Extract the [X, Y] coordinate from the center of the cell holding the provided text.  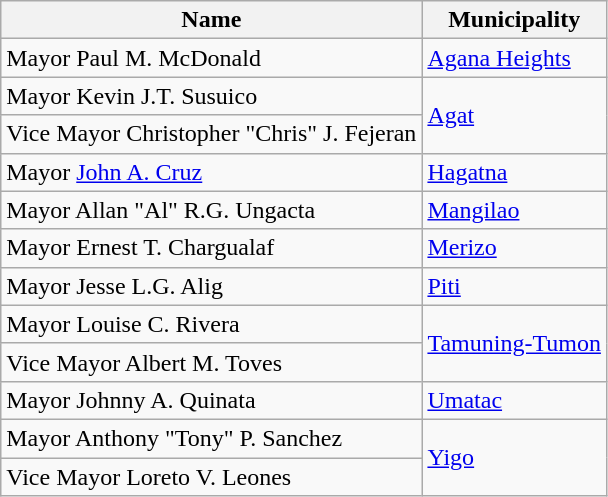
Municipality [514, 20]
Tamuning-Tumon [514, 343]
Mayor Paul M. McDonald [212, 58]
Umatac [514, 400]
Vice Mayor Christopher "Chris" J. Fejeran [212, 134]
Mayor Ernest T. Chargualaf [212, 248]
Piti [514, 286]
Mangilao [514, 210]
Agana Heights [514, 58]
Vice Mayor Albert M. Toves [212, 362]
Mayor John A. Cruz [212, 172]
Merizo [514, 248]
Agat [514, 115]
Mayor Jesse L.G. Alig [212, 286]
Mayor Johnny A. Quinata [212, 400]
Yigo [514, 457]
Vice Mayor Loreto V. Leones [212, 477]
Mayor Louise C. Rivera [212, 324]
Name [212, 20]
Hagatna [514, 172]
Mayor Allan "Al" R.G. Ungacta [212, 210]
Mayor Kevin J.T. Susuico [212, 96]
Mayor Anthony "Tony" P. Sanchez [212, 438]
